Find where the given text appears and provide that cell's center as (x, y) coordinate. 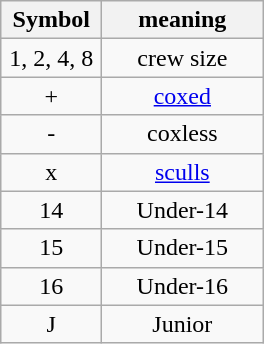
- (52, 134)
sculls (182, 172)
J (52, 324)
15 (52, 248)
Under-15 (182, 248)
16 (52, 286)
1, 2, 4, 8 (52, 58)
+ (52, 96)
14 (52, 210)
coxless (182, 134)
Under-16 (182, 286)
Symbol (52, 20)
meaning (182, 20)
coxed (182, 96)
Under-14 (182, 210)
Junior (182, 324)
x (52, 172)
crew size (182, 58)
